Find where the given text appears and provide that cell's center as (X, Y) coordinate. 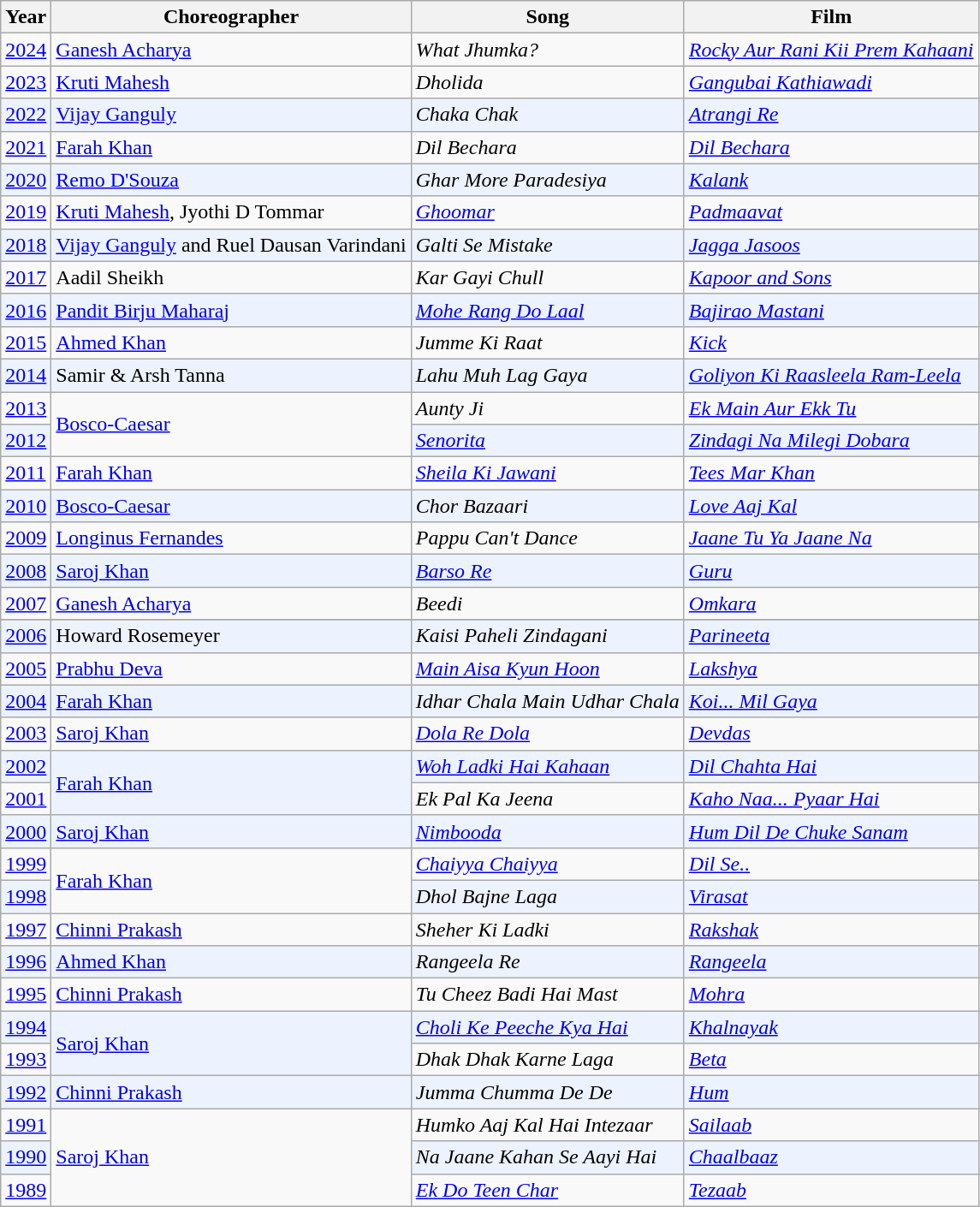
2005 (26, 669)
2002 (26, 766)
Jumme Ki Raat (548, 342)
Longinus Fernandes (231, 538)
Zindagi Na Milegi Dobara (831, 441)
Rocky Aur Rani Kii Prem Kahaani (831, 50)
Rangeela Re (548, 962)
Remo D'Souza (231, 180)
Dholida (548, 82)
Virasat (831, 896)
Kruti Mahesh, Jyothi D Tommar (231, 212)
1989 (26, 1190)
Guru (831, 571)
Sheila Ki Jawani (548, 473)
Dil Se.. (831, 864)
2001 (26, 799)
Humko Aaj Kal Hai Intezaar (548, 1125)
2013 (26, 408)
Kalank (831, 180)
Kapoor and Sons (831, 277)
1995 (26, 995)
Koi... Mil Gaya (831, 701)
Mohe Rang Do Laal (548, 310)
Tezaab (831, 1190)
2014 (26, 375)
Parineeta (831, 636)
Prabhu Deva (231, 669)
Year (26, 17)
Aadil Sheikh (231, 277)
Chaiyya Chaiyya (548, 864)
Atrangi Re (831, 115)
Jaane Tu Ya Jaane Na (831, 538)
Kruti Mahesh (231, 82)
Senorita (548, 441)
Idhar Chala Main Udhar Chala (548, 701)
Sailaab (831, 1125)
Kaisi Paheli Zindagani (548, 636)
2020 (26, 180)
Chor Bazaari (548, 506)
Vijay Ganguly and Ruel Dausan Varindani (231, 245)
2015 (26, 342)
Vijay Ganguly (231, 115)
Chaka Chak (548, 115)
Main Aisa Kyun Hoon (548, 669)
Lahu Muh Lag Gaya (548, 375)
Dil Chahta Hai (831, 766)
2022 (26, 115)
Chaalbaaz (831, 1157)
Beta (831, 1060)
2023 (26, 82)
Goliyon Ki Raasleela Ram-Leela (831, 375)
Tu Cheez Badi Hai Mast (548, 995)
1993 (26, 1060)
Samir & Arsh Tanna (231, 375)
Aunty Ji (548, 408)
1992 (26, 1092)
1991 (26, 1125)
2021 (26, 147)
Kar Gayi Chull (548, 277)
Khalnayak (831, 1027)
Pappu Can't Dance (548, 538)
2003 (26, 734)
1997 (26, 929)
Kaho Naa... Pyaar Hai (831, 799)
Mohra (831, 995)
Film (831, 17)
2024 (26, 50)
Dhol Bajne Laga (548, 896)
Tees Mar Khan (831, 473)
Galti Se Mistake (548, 245)
Choli Ke Peeche Kya Hai (548, 1027)
2010 (26, 506)
Gangubai Kathiawadi (831, 82)
Bajirao Mastani (831, 310)
Lakshya (831, 669)
Hum (831, 1092)
Dhak Dhak Karne Laga (548, 1060)
Woh Ladki Hai Kahaan (548, 766)
Dola Re Dola (548, 734)
2016 (26, 310)
Kick (831, 342)
What Jhumka? (548, 50)
Beedi (548, 603)
Ek Do Teen Char (548, 1190)
Ghoomar (548, 212)
Ek Main Aur Ekk Tu (831, 408)
Omkara (831, 603)
Rangeela (831, 962)
Pandit Birju Maharaj (231, 310)
Ek Pal Ka Jeena (548, 799)
Rakshak (831, 929)
2011 (26, 473)
1999 (26, 864)
2008 (26, 571)
2019 (26, 212)
Ghar More Paradesiya (548, 180)
Howard Rosemeyer (231, 636)
Jumma Chumma De De (548, 1092)
Jagga Jasoos (831, 245)
2018 (26, 245)
Love Aaj Kal (831, 506)
2004 (26, 701)
Barso Re (548, 571)
2006 (26, 636)
1998 (26, 896)
1990 (26, 1157)
2012 (26, 441)
Devdas (831, 734)
1994 (26, 1027)
2007 (26, 603)
Padmaavat (831, 212)
Nimbooda (548, 831)
Hum Dil De Chuke Sanam (831, 831)
Song (548, 17)
Na Jaane Kahan Se Aayi Hai (548, 1157)
Choreographer (231, 17)
2017 (26, 277)
2009 (26, 538)
2000 (26, 831)
Sheher Ki Ladki (548, 929)
1996 (26, 962)
